Determine the (X, Y) coordinate at the center of the cell enclosing the given text.  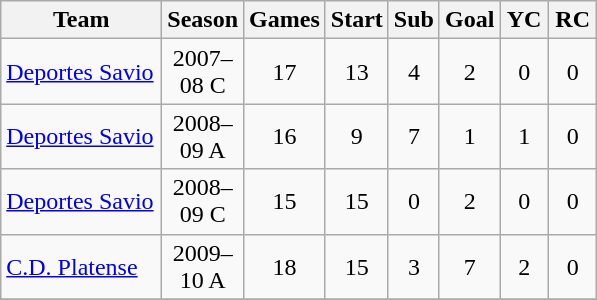
2007–08 C (203, 72)
Games (285, 20)
4 (414, 72)
Sub (414, 20)
Team (82, 20)
2008–09 C (203, 202)
RC (572, 20)
2008–09 A (203, 136)
9 (356, 136)
C.D. Platense (82, 266)
13 (356, 72)
17 (285, 72)
Goal (469, 20)
16 (285, 136)
YC (524, 20)
Season (203, 20)
Start (356, 20)
3 (414, 266)
18 (285, 266)
2009–10 A (203, 266)
